Search for the cell housing the specified text and yield its [x, y] center coordinate. 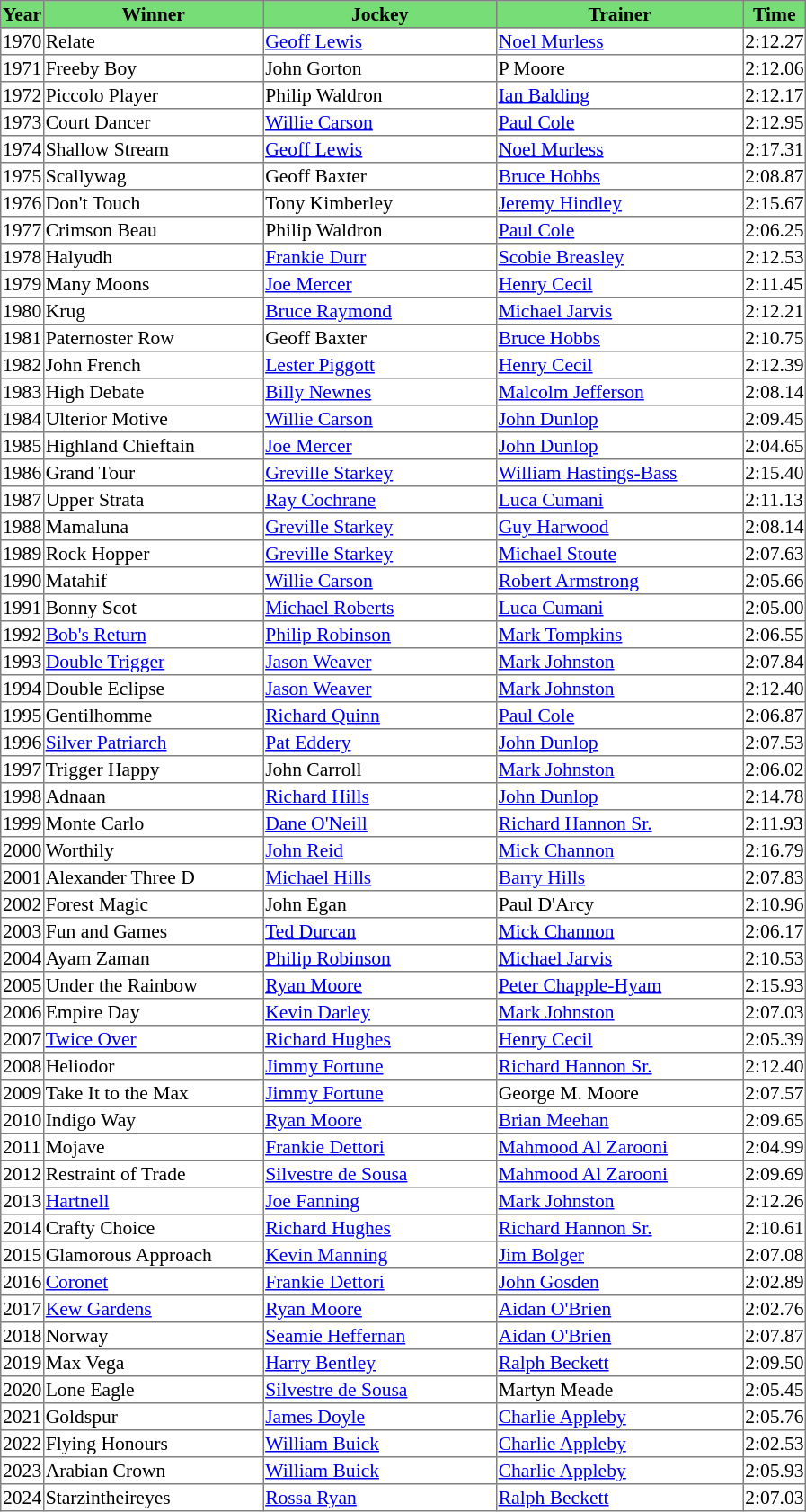
Jeremy Hindley [619, 203]
Forest Magic [153, 904]
Indigo Way [153, 1120]
John Reid [380, 850]
Robert Armstrong [619, 581]
John Egan [380, 904]
John Gosden [619, 1282]
2:05.66 [775, 581]
Martyn Meade [619, 1390]
Harry Bentley [380, 1363]
2:16.79 [775, 850]
1976 [22, 203]
Paternoster Row [153, 338]
2:02.76 [775, 1309]
1972 [22, 95]
1979 [22, 284]
P Moore [619, 68]
Tony Kimberley [380, 203]
Restraint of Trade [153, 1174]
2017 [22, 1309]
2001 [22, 877]
Adnaan [153, 796]
Glamorous Approach [153, 1255]
Paul D'Arcy [619, 904]
2009 [22, 1093]
1983 [22, 392]
Coronet [153, 1282]
2:07.63 [775, 554]
1970 [22, 41]
William Hastings-Bass [619, 473]
Fun and Games [153, 931]
2:05.39 [775, 1039]
2:08.87 [775, 176]
Bruce Raymond [380, 311]
Norway [153, 1336]
Twice Over [153, 1039]
Michael Roberts [380, 608]
2:11.93 [775, 823]
Billy Newnes [380, 392]
2:09.65 [775, 1120]
Frankie Durr [380, 257]
2:06.87 [775, 716]
1977 [22, 230]
2:12.06 [775, 68]
High Debate [153, 392]
2:07.53 [775, 743]
2008 [22, 1066]
2005 [22, 985]
1987 [22, 500]
Time [775, 14]
Seamie Heffernan [380, 1336]
1994 [22, 689]
1986 [22, 473]
John Carroll [380, 769]
Dane O'Neill [380, 823]
Jockey [380, 14]
Monte Carlo [153, 823]
2:05.00 [775, 608]
Trainer [619, 14]
2:12.21 [775, 311]
2000 [22, 850]
John Gorton [380, 68]
1993 [22, 662]
2:12.53 [775, 257]
Alexander Three D [153, 877]
Pat Eddery [380, 743]
James Doyle [380, 1417]
Grand Tour [153, 473]
Court Dancer [153, 122]
Kevin Manning [380, 1255]
2:04.65 [775, 446]
1996 [22, 743]
1991 [22, 608]
2:12.27 [775, 41]
2:15.40 [775, 473]
2:07.57 [775, 1093]
2020 [22, 1390]
1988 [22, 527]
Shallow Stream [153, 149]
2:04.99 [775, 1147]
Ray Cochrane [380, 500]
Scallywag [153, 176]
Trigger Happy [153, 769]
Bonny Scot [153, 608]
1989 [22, 554]
2015 [22, 1255]
1974 [22, 149]
2:07.87 [775, 1336]
Double Eclipse [153, 689]
2:06.02 [775, 769]
2:06.55 [775, 635]
Don't Touch [153, 203]
Starzintheireyes [153, 1498]
2:02.89 [775, 1282]
Crafty Choice [153, 1228]
Mark Tompkins [619, 635]
Year [22, 14]
1997 [22, 769]
1995 [22, 716]
2010 [22, 1120]
2:11.45 [775, 284]
Max Vega [153, 1363]
2:10.96 [775, 904]
2022 [22, 1444]
Kevin Darley [380, 1012]
2004 [22, 958]
Flying Honours [153, 1444]
1982 [22, 365]
1971 [22, 68]
1981 [22, 338]
Gentilhomme [153, 716]
2:05.76 [775, 1417]
2:05.45 [775, 1390]
Malcolm Jefferson [619, 392]
1978 [22, 257]
Upper Strata [153, 500]
2:06.25 [775, 230]
2:12.17 [775, 95]
1975 [22, 176]
2024 [22, 1498]
Ted Durcan [380, 931]
2011 [22, 1147]
2003 [22, 931]
Richard Hills [380, 796]
2:14.78 [775, 796]
Winner [153, 14]
2:12.39 [775, 365]
Silver Patriarch [153, 743]
2:10.61 [775, 1228]
2:12.95 [775, 122]
George M. Moore [619, 1093]
Brian Meehan [619, 1120]
1984 [22, 419]
2:12.26 [775, 1201]
Lone Eagle [153, 1390]
Empire Day [153, 1012]
Jim Bolger [619, 1255]
Kew Gardens [153, 1309]
Mojave [153, 1147]
1985 [22, 446]
Many Moons [153, 284]
Lester Piggott [380, 365]
2:02.53 [775, 1444]
2:15.93 [775, 985]
2006 [22, 1012]
2002 [22, 904]
Bob's Return [153, 635]
2:06.17 [775, 931]
Ayam Zaman [153, 958]
2016 [22, 1282]
Rock Hopper [153, 554]
Michael Stoute [619, 554]
Matahif [153, 581]
2:05.93 [775, 1471]
Ian Balding [619, 95]
Goldspur [153, 1417]
Highland Chieftain [153, 446]
2018 [22, 1336]
Barry Hills [619, 877]
Under the Rainbow [153, 985]
Michael Hills [380, 877]
2019 [22, 1363]
2:17.31 [775, 149]
Krug [153, 311]
1999 [22, 823]
2:11.13 [775, 500]
Worthily [153, 850]
Arabian Crown [153, 1471]
Mamaluna [153, 527]
Relate [153, 41]
John French [153, 365]
1998 [22, 796]
2:07.83 [775, 877]
Take It to the Max [153, 1093]
Guy Harwood [619, 527]
2:09.45 [775, 419]
1973 [22, 122]
1980 [22, 311]
Double Trigger [153, 662]
2:09.69 [775, 1174]
2012 [22, 1174]
1990 [22, 581]
2:15.67 [775, 203]
1992 [22, 635]
Crimson Beau [153, 230]
2:07.84 [775, 662]
Joe Fanning [380, 1201]
2023 [22, 1471]
2014 [22, 1228]
Scobie Breasley [619, 257]
Hartnell [153, 1201]
Peter Chapple-Hyam [619, 985]
Richard Quinn [380, 716]
Ulterior Motive [153, 419]
Piccolo Player [153, 95]
Heliodor [153, 1066]
2:10.53 [775, 958]
2:10.75 [775, 338]
2:07.08 [775, 1255]
2021 [22, 1417]
2:09.50 [775, 1363]
Halyudh [153, 257]
Rossa Ryan [380, 1498]
Freeby Boy [153, 68]
2013 [22, 1201]
2007 [22, 1039]
